Output the (x, y) coordinate of the center of the cell containing the given text.  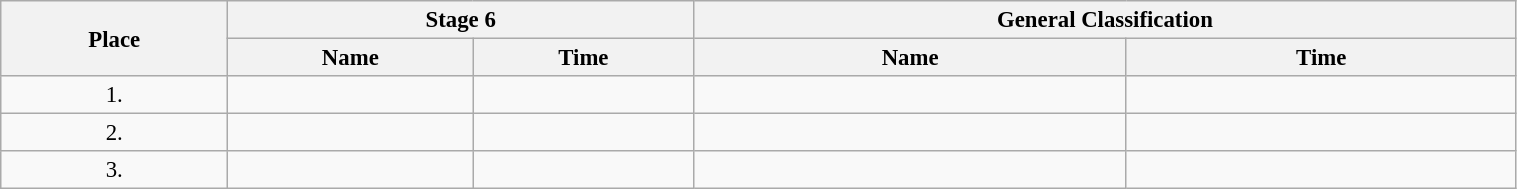
2. (114, 133)
Place (114, 38)
Stage 6 (461, 20)
General Classification (1105, 20)
3. (114, 170)
1. (114, 95)
